Provide the (x, y) coordinate of the cell's center where the given text is located.  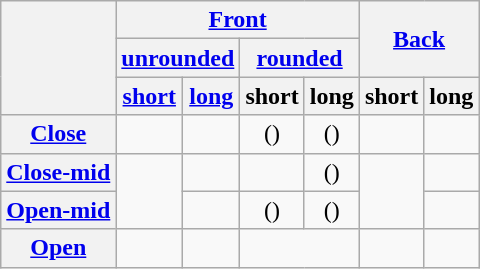
Open (58, 248)
Front (238, 20)
Close-mid (58, 172)
Open-mid (58, 210)
rounded (300, 58)
Close (58, 134)
unrounded (178, 58)
Back (418, 39)
